Scan for the cell matching the given text and deliver its [x, y] coordinate at center. 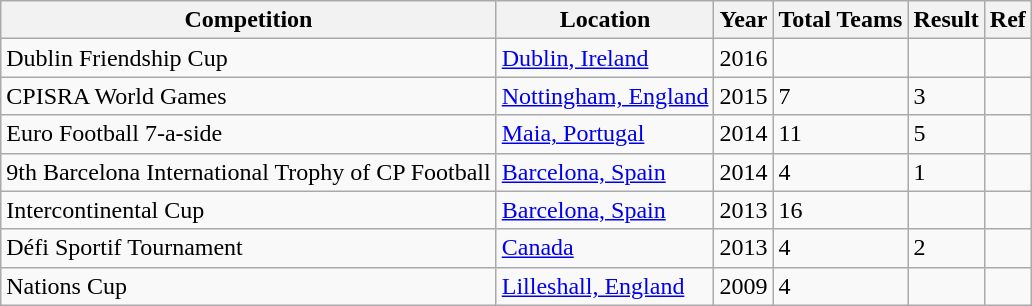
2009 [744, 286]
2016 [744, 58]
Défi Sportif Tournament [248, 248]
1 [946, 172]
CPISRA World Games [248, 96]
Maia, Portugal [605, 134]
Ref [1008, 20]
9th Barcelona International Trophy of CP Football [248, 172]
Result [946, 20]
16 [840, 210]
Location [605, 20]
Intercontinental Cup [248, 210]
Year [744, 20]
Total Teams [840, 20]
Nations Cup [248, 286]
Canada [605, 248]
2 [946, 248]
Dublin, Ireland [605, 58]
7 [840, 96]
Competition [248, 20]
Dublin Friendship Cup [248, 58]
Euro Football 7-a-side [248, 134]
2015 [744, 96]
Nottingham, England [605, 96]
3 [946, 96]
Lilleshall, England [605, 286]
5 [946, 134]
11 [840, 134]
